Return the [X, Y] coordinate for the center point of the cell that contains the specified text.  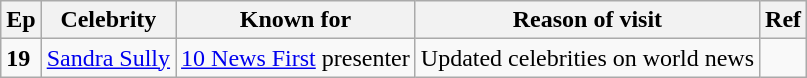
Ep [21, 20]
Known for [296, 20]
Updated celebrities on world news [587, 58]
10 News First presenter [296, 58]
Celebrity [108, 20]
Ref [784, 20]
Reason of visit [587, 20]
19 [21, 58]
Sandra Sully [108, 58]
